From the cell containing the given text, extract its center point as (X, Y) coordinate. 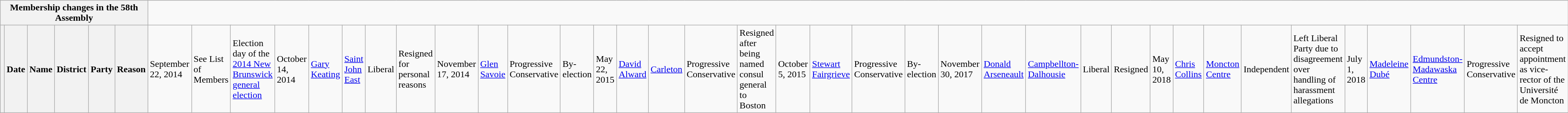
Gary Keating (325, 69)
November 30, 2017 (960, 69)
July 1, 2018 (1356, 69)
David Alward (633, 69)
Resigned (1131, 69)
October 5, 2015 (793, 69)
District (71, 69)
May 22, 2015 (605, 69)
Chris Collins (1188, 69)
Carleton (667, 69)
Left Liberal Party due to disagreement over handling of harassment allegations (1318, 69)
Campbellton-Dalhousie (1053, 69)
October 14, 2014 (292, 69)
Election day of the 2014 New Brunswick general election (253, 69)
Stewart Fairgrieve (831, 69)
May 10, 2018 (1162, 69)
September 22, 2014 (170, 69)
Name (41, 69)
Party (101, 69)
November 17, 2014 (456, 69)
Moncton Centre (1223, 69)
Date (16, 69)
Resigned after being named consul general to Boston (757, 69)
Edmundston-Madawaska Centre (1438, 69)
Madeleine Dubé (1389, 69)
Glen Savoie (493, 69)
Resigned for personal reasons (416, 69)
Membership changes in the 58th Assembly (74, 13)
Independent (1266, 69)
See List of Members (211, 69)
Reason (131, 69)
Saint John East (354, 69)
Resigned to accept appointment as vice-rector of the Université de Moncton (1543, 69)
Donald Arseneault (1003, 69)
